Output the (x, y) coordinate of the center of the cell containing the given text.  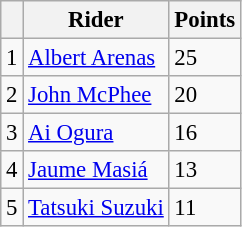
Albert Arenas (96, 58)
Jaume Masiá (96, 170)
3 (12, 133)
John McPhee (96, 95)
Tatsuki Suzuki (96, 208)
2 (12, 95)
Rider (96, 20)
11 (204, 208)
25 (204, 58)
5 (12, 208)
16 (204, 133)
4 (12, 170)
1 (12, 58)
Points (204, 20)
20 (204, 95)
Ai Ogura (96, 133)
13 (204, 170)
